Extract the [X, Y] coordinate from the center of the cell holding the provided text.  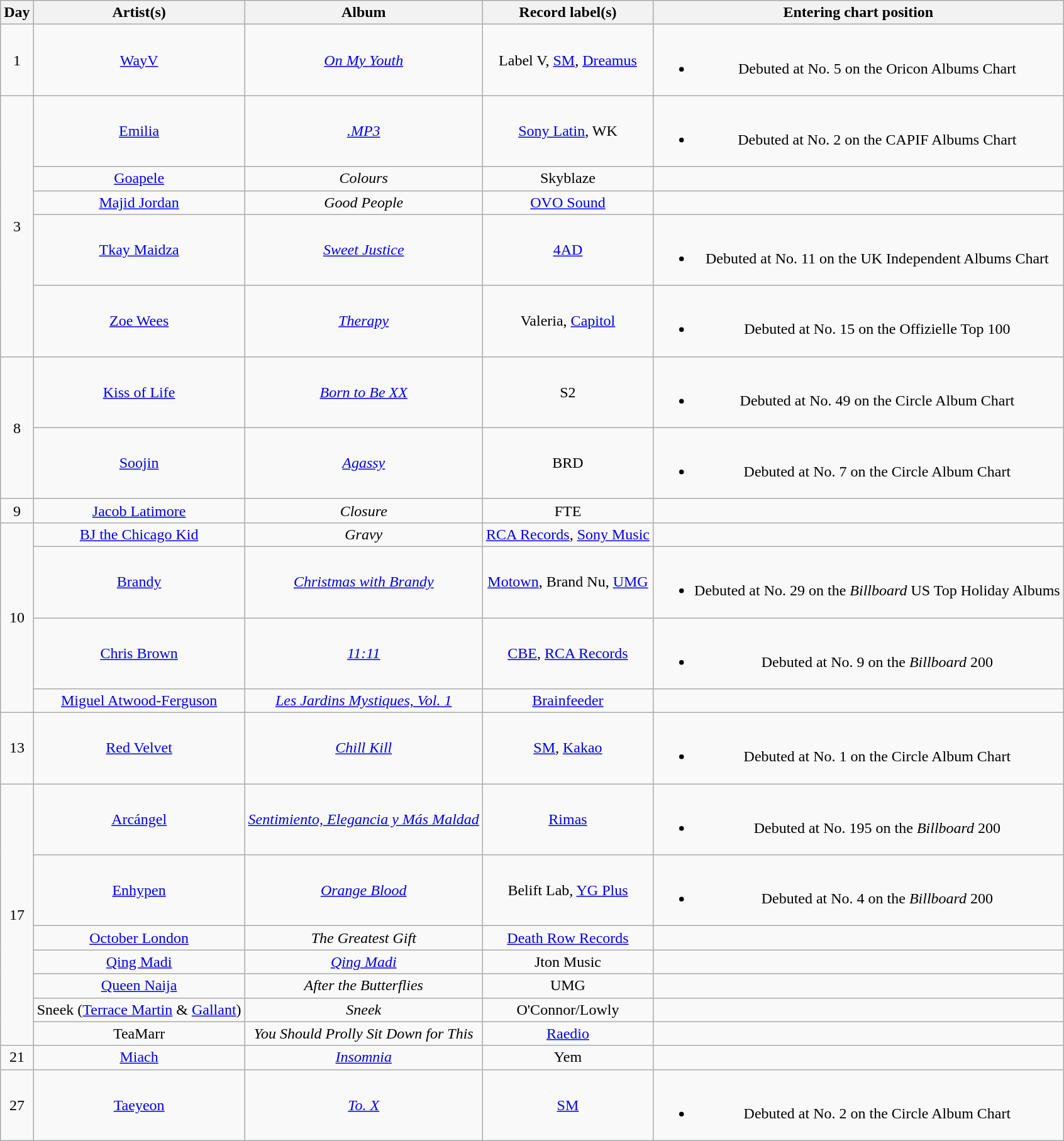
Valeria, Capitol [567, 321]
TeaMarr [139, 1034]
Debuted at No. 49 on the Circle Album Chart [859, 392]
Sneek [363, 1010]
Red Velvet [139, 748]
Enhypen [139, 890]
To. X [363, 1105]
27 [17, 1105]
BRD [567, 463]
Jton Music [567, 962]
Debuted at No. 7 on the Circle Album Chart [859, 463]
Soojin [139, 463]
Belift Lab, YG Plus [567, 890]
Miguel Atwood-Ferguson [139, 701]
CBE, RCA Records [567, 653]
Debuted at No. 9 on the Billboard 200 [859, 653]
Record label(s) [567, 13]
O'Connor/Lowly [567, 1010]
Chris Brown [139, 653]
Debuted at No. 5 on the Oricon Albums Chart [859, 60]
Gravy [363, 534]
WayV [139, 60]
Majid Jordan [139, 202]
Orange Blood [363, 890]
Closure [363, 510]
SM [567, 1105]
Les Jardins Mystiques, Vol. 1 [363, 701]
Good People [363, 202]
4AD [567, 250]
Yem [567, 1057]
You Should Prolly Sit Down for This [363, 1034]
On My Youth [363, 60]
Raedio [567, 1034]
21 [17, 1057]
1 [17, 60]
Insomnia [363, 1057]
11:11 [363, 653]
Taeyeon [139, 1105]
Debuted at No. 4 on the Billboard 200 [859, 890]
Sentimiento, Elegancia y Más Maldad [363, 820]
Day [17, 13]
UMG [567, 986]
Debuted at No. 29 on the Billboard US Top Holiday Albums [859, 582]
Born to Be XX [363, 392]
FTE [567, 510]
Album [363, 13]
SM, Kakao [567, 748]
9 [17, 510]
Debuted at No. 2 on the Circle Album Chart [859, 1105]
Motown, Brand Nu, UMG [567, 582]
Brainfeeder [567, 701]
8 [17, 427]
3 [17, 226]
Entering chart position [859, 13]
Debuted at No. 15 on the Offizielle Top 100 [859, 321]
October London [139, 938]
Label V, SM, Dreamus [567, 60]
Sweet Justice [363, 250]
Debuted at No. 1 on the Circle Album Chart [859, 748]
The Greatest Gift [363, 938]
RCA Records, Sony Music [567, 534]
Miach [139, 1057]
Brandy [139, 582]
Therapy [363, 321]
Sony Latin, WK [567, 131]
Chill Kill [363, 748]
Kiss of Life [139, 392]
Arcángel [139, 820]
.MP3 [363, 131]
After the Butterflies [363, 986]
Tkay Maidza [139, 250]
Sneek (Terrace Martin & Gallant) [139, 1010]
Skyblaze [567, 179]
Zoe Wees [139, 321]
Colours [363, 179]
Death Row Records [567, 938]
Queen Naija [139, 986]
Rimas [567, 820]
10 [17, 617]
Artist(s) [139, 13]
BJ the Chicago Kid [139, 534]
OVO Sound [567, 202]
Jacob Latimore [139, 510]
Emilia [139, 131]
Christmas with Brandy [363, 582]
S2 [567, 392]
17 [17, 915]
Agassy [363, 463]
Debuted at No. 195 on the Billboard 200 [859, 820]
Debuted at No. 11 on the UK Independent Albums Chart [859, 250]
Debuted at No. 2 on the CAPIF Albums Chart [859, 131]
Goapele [139, 179]
13 [17, 748]
